Find where the given text appears and provide that cell's center as [X, Y] coordinate. 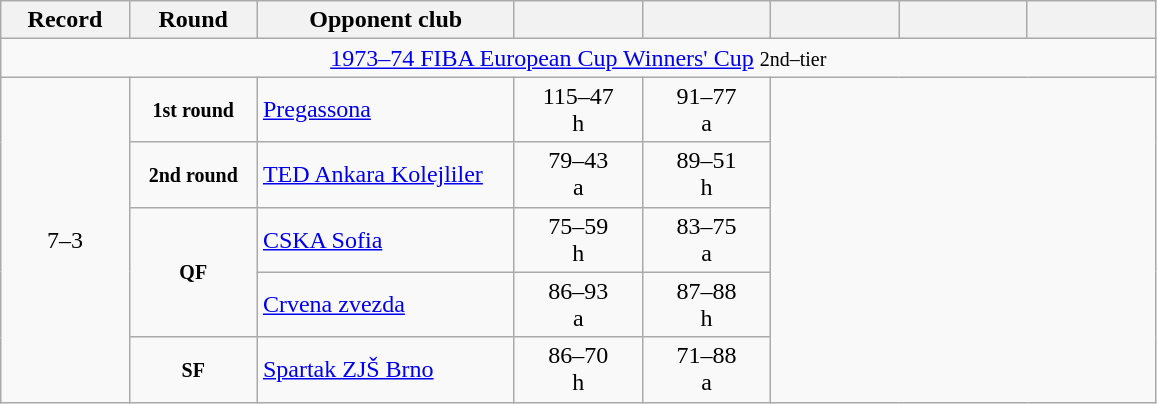
87–88 h [706, 304]
Round [193, 20]
83–75 a [706, 240]
1st round [193, 110]
2nd round [193, 174]
1973–74 FIBA European Cup Winners' Cup 2nd–tier [578, 58]
89–51 h [706, 174]
TED Ankara Kolejliler [386, 174]
CSKA Sofia [386, 240]
Crvena zvezda [386, 304]
Pregassona [386, 110]
71–88 a [706, 370]
115–47 h [578, 110]
86–93 a [578, 304]
91–77 a [706, 110]
QF [193, 272]
7–3 [65, 240]
Spartak ZJŠ Brno [386, 370]
Record [65, 20]
Opponent club [386, 20]
SF [193, 370]
75–59 h [578, 240]
79–43 a [578, 174]
86–70 h [578, 370]
